Search for the cell housing the specified text and yield its [x, y] center coordinate. 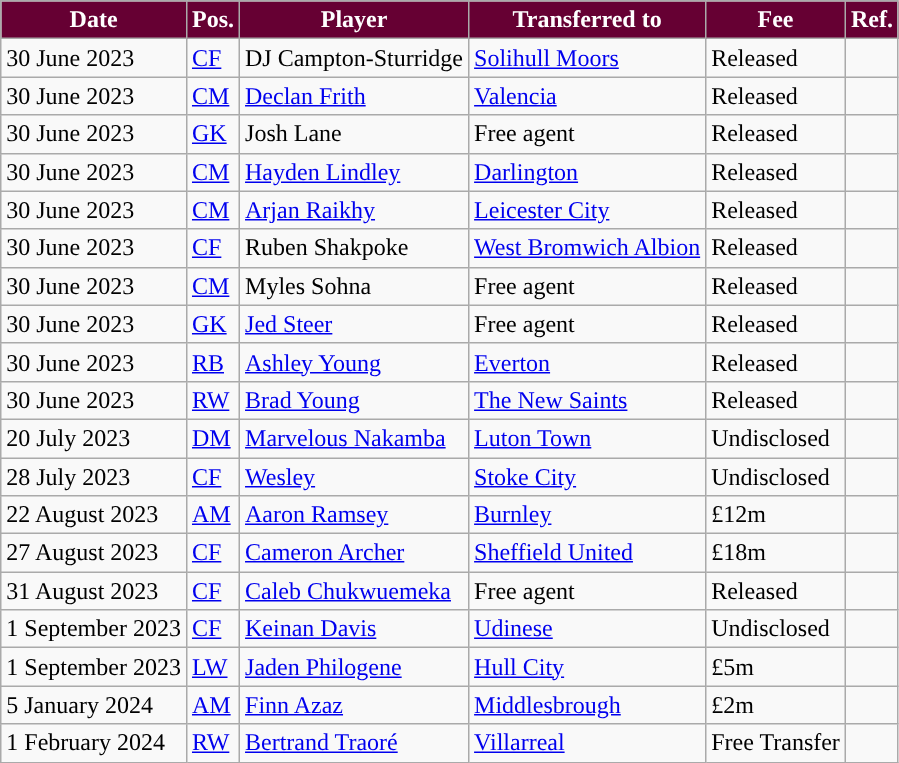
Player [354, 20]
Hull City [588, 667]
Leicester City [588, 210]
Sheffield United [588, 553]
22 August 2023 [94, 515]
31 August 2023 [94, 591]
£18m [776, 553]
Josh Lane [354, 134]
27 August 2023 [94, 553]
Brad Young [354, 400]
Udinese [588, 629]
5 January 2024 [94, 705]
Pos. [212, 20]
Myles Sohna [354, 286]
Jed Steer [354, 324]
Caleb Chukwuemeka [354, 591]
Ashley Young [354, 362]
Marvelous Nakamba [354, 438]
28 July 2023 [94, 477]
Everton [588, 362]
Fee [776, 20]
Stoke City [588, 477]
Solihull Moors [588, 58]
West Bromwich Albion [588, 248]
Jaden Philogene [354, 667]
Cameron Archer [354, 553]
£2m [776, 705]
£5m [776, 667]
Free Transfer [776, 743]
£12m [776, 515]
The New Saints [588, 400]
Middlesbrough [588, 705]
Ruben Shakpoke [354, 248]
Declan Frith [354, 96]
Burnley [588, 515]
Aaron Ramsey [354, 515]
Valencia [588, 96]
DJ Campton-Sturridge [354, 58]
Date [94, 20]
DM [212, 438]
Ref. [872, 20]
Arjan Raikhy [354, 210]
Wesley [354, 477]
LW [212, 667]
Bertrand Traoré [354, 743]
Luton Town [588, 438]
20 July 2023 [94, 438]
Darlington [588, 172]
1 February 2024 [94, 743]
Hayden Lindley [354, 172]
Villarreal [588, 743]
RB [212, 362]
Keinan Davis [354, 629]
Transferred to [588, 20]
Finn Azaz [354, 705]
